Return (x, y) of the center of cell containing provided text 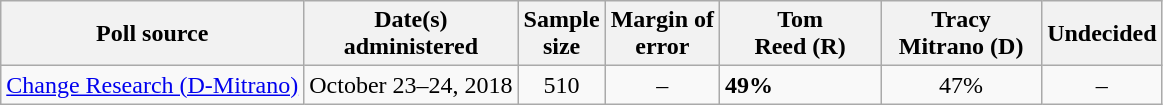
Poll source (152, 34)
49% (800, 85)
Margin oferror (662, 34)
Change Research (D-Mitrano) (152, 85)
47% (962, 85)
Date(s)administered (411, 34)
TracyMitrano (D) (962, 34)
TomReed (R) (800, 34)
510 (562, 85)
Undecided (1102, 34)
October 23–24, 2018 (411, 85)
Samplesize (562, 34)
